Identify which cell holds the provided text, then report its [x, y] central coordinate. 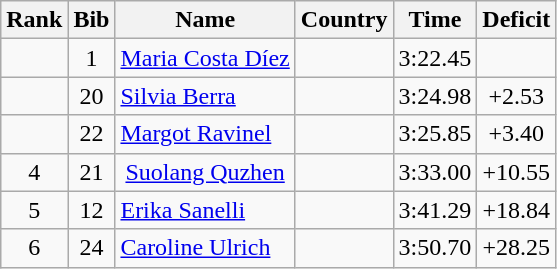
3:22.45 [435, 58]
Time [435, 20]
3:33.00 [435, 172]
Name [205, 20]
22 [92, 134]
+2.53 [516, 96]
1 [92, 58]
3:41.29 [435, 210]
3:50.70 [435, 248]
Margot Ravinel [205, 134]
Maria Costa Díez [205, 58]
Erika Sanelli [205, 210]
Silvia Berra [205, 96]
5 [34, 210]
Bib [92, 20]
Country [344, 20]
Caroline Ulrich [205, 248]
+18.84 [516, 210]
3:25.85 [435, 134]
21 [92, 172]
6 [34, 248]
20 [92, 96]
Rank [34, 20]
+3.40 [516, 134]
Deficit [516, 20]
Suolang Quzhen [205, 172]
4 [34, 172]
+28.25 [516, 248]
12 [92, 210]
3:24.98 [435, 96]
24 [92, 248]
+10.55 [516, 172]
